Return (X, Y) of the center of cell containing provided text 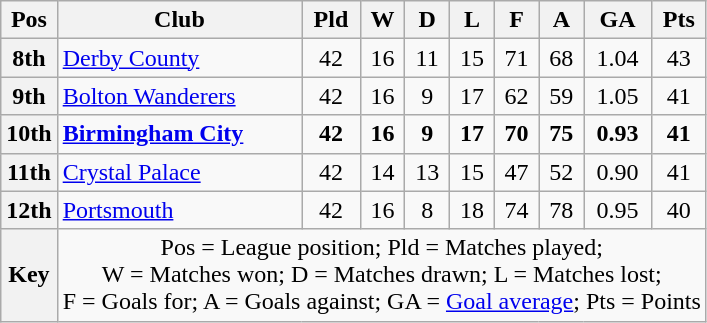
1.05 (618, 96)
14 (382, 172)
8th (29, 58)
1.04 (618, 58)
40 (678, 210)
9th (29, 96)
43 (678, 58)
62 (516, 96)
10th (29, 134)
12th (29, 210)
18 (472, 210)
Birmingham City (180, 134)
68 (562, 58)
52 (562, 172)
Derby County (180, 58)
A (562, 20)
Portsmouth (180, 210)
D (428, 20)
8 (428, 210)
Pos (29, 20)
Pld (331, 20)
Pts (678, 20)
47 (516, 172)
11 (428, 58)
L (472, 20)
0.93 (618, 134)
59 (562, 96)
0.90 (618, 172)
GA (618, 20)
F (516, 20)
Bolton Wanderers (180, 96)
75 (562, 134)
Key (29, 275)
Crystal Palace (180, 172)
71 (516, 58)
78 (562, 210)
13 (428, 172)
0.95 (618, 210)
11th (29, 172)
74 (516, 210)
W (382, 20)
Club (180, 20)
70 (516, 134)
